Identify which cell holds the provided text, then report its [X, Y] central coordinate. 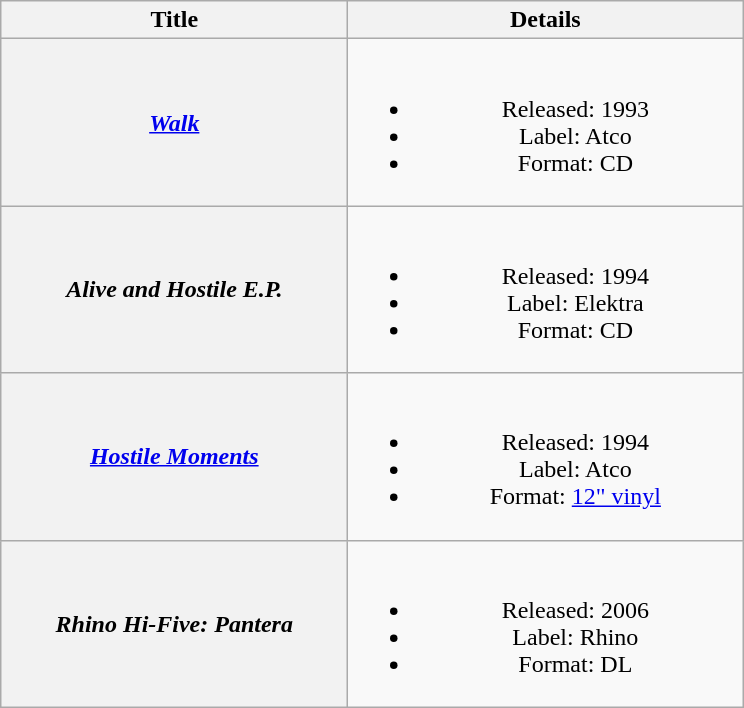
Released: 2006Label: RhinoFormat: DL [546, 624]
Released: 1994Label: AtcoFormat: 12" vinyl [546, 456]
Details [546, 20]
Released: 1994Label: ElektraFormat: CD [546, 290]
Rhino Hi-Five: Pantera [174, 624]
Hostile Moments [174, 456]
Alive and Hostile E.P. [174, 290]
Released: 1993Label: AtcoFormat: CD [546, 122]
Title [174, 20]
Walk [174, 122]
